Find where the given text appears and provide that cell's center as [X, Y] coordinate. 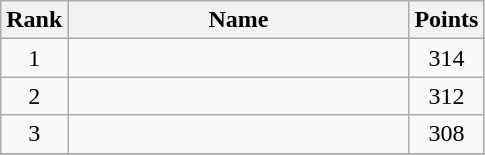
2 [34, 96]
Points [446, 20]
Rank [34, 20]
Name [238, 20]
308 [446, 134]
1 [34, 58]
314 [446, 58]
3 [34, 134]
312 [446, 96]
